Output the (X, Y) coordinate of the center of the cell containing the given text.  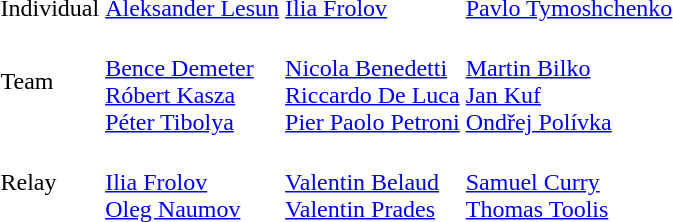
Bence DemeterRóbert KaszaPéter Tibolya (192, 82)
Nicola BenedettiRiccardo De LucaPier Paolo Petroni (373, 82)
